Identify which cell holds the provided text, then report its [X, Y] central coordinate. 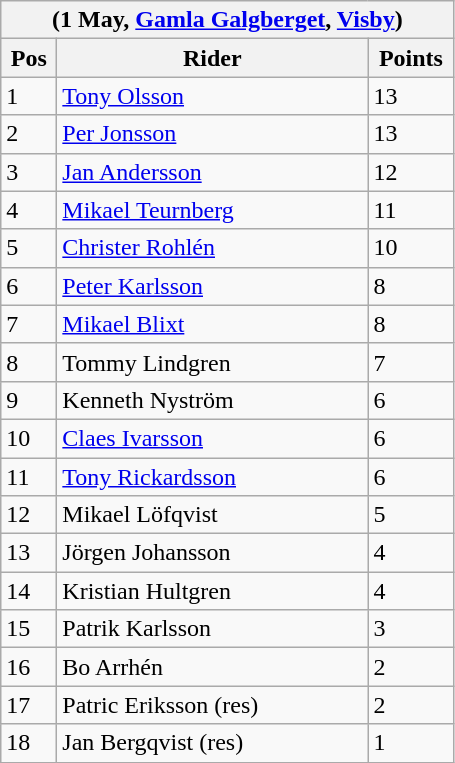
Jörgen Johansson [212, 553]
Patrik Karlsson [212, 629]
Rider [212, 58]
Bo Arrhén [212, 667]
9 [29, 400]
Mikael Löfqvist [212, 515]
Mikael Blixt [212, 324]
Per Jonsson [212, 134]
Points [411, 58]
(1 May, Gamla Galgberget, Visby) [228, 20]
17 [29, 705]
14 [29, 591]
Kenneth Nyström [212, 400]
Tony Olsson [212, 96]
Kristian Hultgren [212, 591]
16 [29, 667]
Tony Rickardsson [212, 477]
Peter Karlsson [212, 286]
Tommy Lindgren [212, 362]
18 [29, 743]
Pos [29, 58]
15 [29, 629]
Christer Rohlén [212, 248]
Patric Eriksson (res) [212, 705]
Claes Ivarsson [212, 438]
Jan Bergqvist (res) [212, 743]
Mikael Teurnberg [212, 210]
Jan Andersson [212, 172]
